From the cell containing the given text, extract its center point as (X, Y) coordinate. 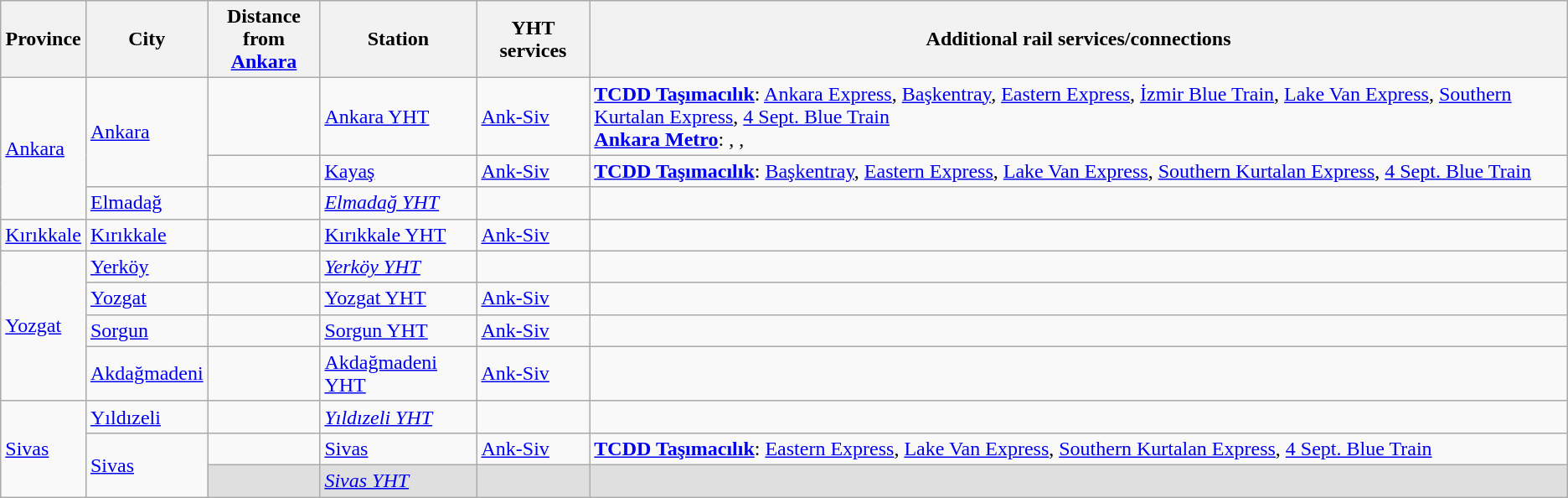
TCDD Taşımacılık: Eastern Express, Lake Van Express, Southern Kurtalan Express, 4 Sept. Blue Train (1079, 449)
Distancefrom Ankara (264, 39)
Sorgun YHT (399, 330)
Yerköy YHT (399, 267)
Elmadağ YHT (399, 203)
Yıldızeli YHT (399, 417)
Akdağmadeni (147, 374)
Province (44, 39)
Sivas YHT (399, 480)
Sorgun (147, 330)
Kayaş (399, 171)
Additional rail services/connections (1079, 39)
Yozgat YHT (399, 298)
Yıldızeli (147, 417)
Yerköy (147, 267)
City (147, 39)
Kırıkkale YHT (399, 235)
Elmadağ (147, 203)
Akdağmadeni YHT (399, 374)
YHT services (533, 39)
Ankara YHT (399, 117)
Station (399, 39)
TCDD Taşımacılık: Başkentray, Eastern Express, Lake Van Express, Southern Kurtalan Express, 4 Sept. Blue Train (1079, 171)
